Output the [x, y] coordinate of the center of the cell containing the given text.  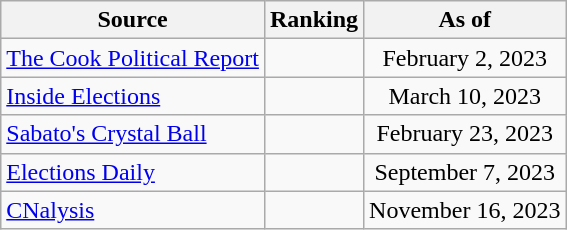
Elections Daily [133, 172]
Sabato's Crystal Ball [133, 134]
September 7, 2023 [465, 172]
February 23, 2023 [465, 134]
CNalysis [133, 210]
November 16, 2023 [465, 210]
February 2, 2023 [465, 58]
Ranking [314, 20]
Inside Elections [133, 96]
As of [465, 20]
The Cook Political Report [133, 58]
Source [133, 20]
March 10, 2023 [465, 96]
